From the cell containing the given text, extract its center point as [X, Y] coordinate. 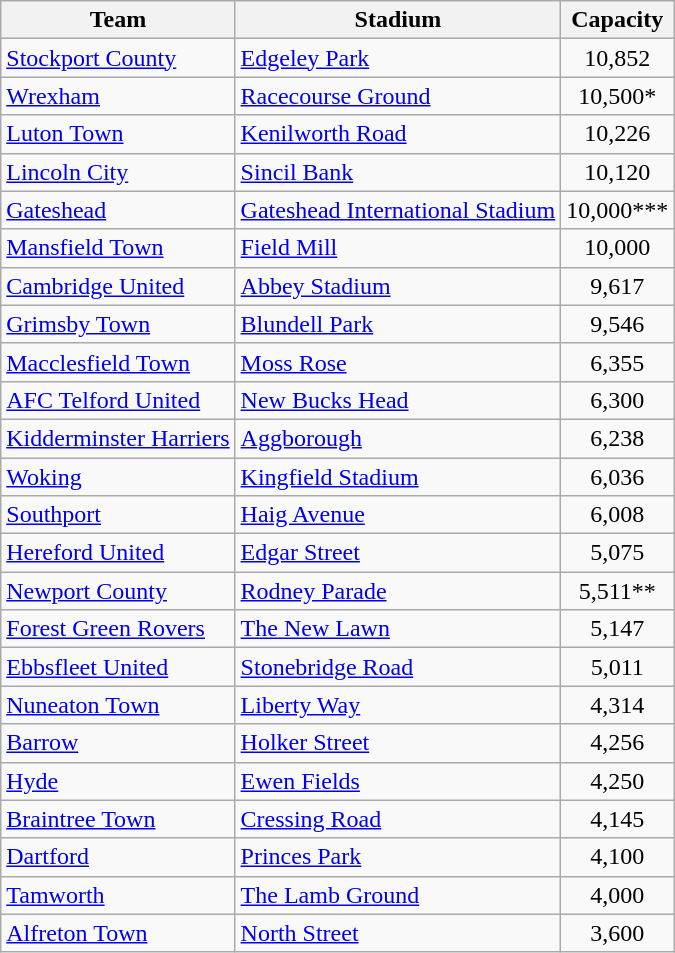
6,300 [618, 400]
Team [118, 20]
The New Lawn [398, 629]
6,008 [618, 515]
Edgar Street [398, 553]
Aggborough [398, 438]
Liberty Way [398, 705]
10,120 [618, 172]
Dartford [118, 857]
4,250 [618, 781]
10,852 [618, 58]
Stadium [398, 20]
Woking [118, 477]
Forest Green Rovers [118, 629]
Hyde [118, 781]
Kingfield Stadium [398, 477]
Cambridge United [118, 286]
4,314 [618, 705]
Cressing Road [398, 819]
Braintree Town [118, 819]
Princes Park [398, 857]
Nuneaton Town [118, 705]
10,000*** [618, 210]
Gateshead [118, 210]
10,226 [618, 134]
Abbey Stadium [398, 286]
Field Mill [398, 248]
9,546 [618, 324]
Macclesfield Town [118, 362]
Kidderminster Harriers [118, 438]
4,256 [618, 743]
Stonebridge Road [398, 667]
Edgeley Park [398, 58]
Southport [118, 515]
5,075 [618, 553]
Capacity [618, 20]
Sincil Bank [398, 172]
4,000 [618, 895]
4,100 [618, 857]
Gateshead International Stadium [398, 210]
Blundell Park [398, 324]
6,355 [618, 362]
4,145 [618, 819]
9,617 [618, 286]
10,000 [618, 248]
5,011 [618, 667]
10,500* [618, 96]
Hereford United [118, 553]
Grimsby Town [118, 324]
Barrow [118, 743]
Kenilworth Road [398, 134]
Ewen Fields [398, 781]
North Street [398, 933]
Moss Rose [398, 362]
6,036 [618, 477]
Mansfield Town [118, 248]
5,511** [618, 591]
Tamworth [118, 895]
Ebbsfleet United [118, 667]
3,600 [618, 933]
AFC Telford United [118, 400]
The Lamb Ground [398, 895]
Racecourse Ground [398, 96]
Lincoln City [118, 172]
Luton Town [118, 134]
New Bucks Head [398, 400]
Stockport County [118, 58]
Haig Avenue [398, 515]
Rodney Parade [398, 591]
6,238 [618, 438]
Newport County [118, 591]
Holker Street [398, 743]
Wrexham [118, 96]
5,147 [618, 629]
Alfreton Town [118, 933]
